Output the [X, Y] coordinate of the center of the cell containing the given text.  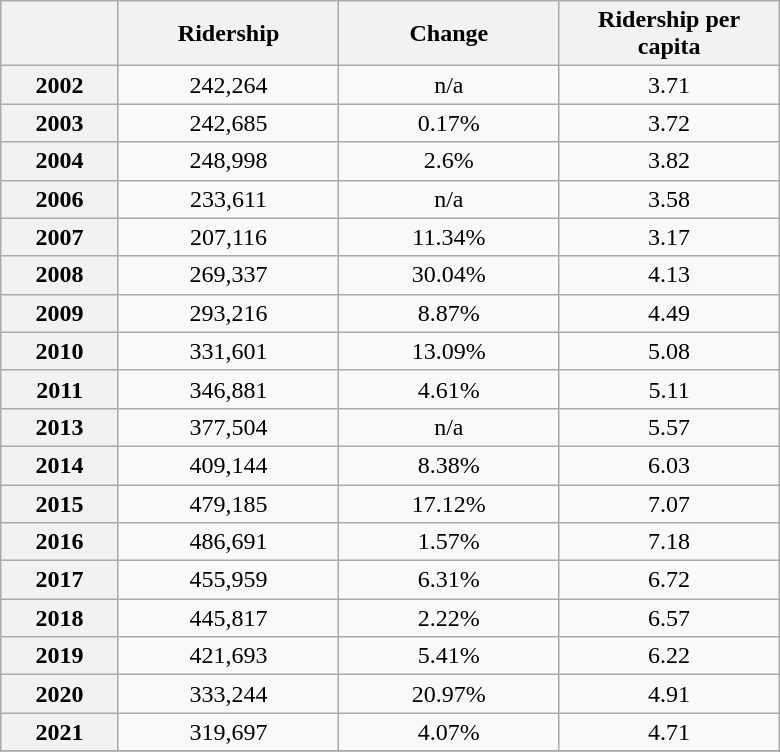
2003 [60, 123]
2013 [60, 427]
2009 [60, 313]
2020 [60, 694]
8.87% [449, 313]
4.61% [449, 389]
2008 [60, 275]
2.22% [449, 618]
2002 [60, 85]
479,185 [228, 503]
486,691 [228, 542]
2006 [60, 199]
6.31% [449, 580]
Ridership [228, 34]
4.13 [669, 275]
13.09% [449, 351]
346,881 [228, 389]
421,693 [228, 656]
2016 [60, 542]
17.12% [449, 503]
2018 [60, 618]
4.91 [669, 694]
2021 [60, 732]
7.07 [669, 503]
2019 [60, 656]
2017 [60, 580]
8.38% [449, 465]
2010 [60, 351]
Change [449, 34]
3.17 [669, 237]
2015 [60, 503]
2004 [60, 161]
455,959 [228, 580]
11.34% [449, 237]
2.6% [449, 161]
4.49 [669, 313]
2014 [60, 465]
1.57% [449, 542]
248,998 [228, 161]
4.71 [669, 732]
207,116 [228, 237]
6.22 [669, 656]
30.04% [449, 275]
3.82 [669, 161]
20.97% [449, 694]
409,144 [228, 465]
3.72 [669, 123]
6.72 [669, 580]
5.11 [669, 389]
3.71 [669, 85]
2007 [60, 237]
6.03 [669, 465]
445,817 [228, 618]
5.08 [669, 351]
6.57 [669, 618]
377,504 [228, 427]
7.18 [669, 542]
5.57 [669, 427]
2011 [60, 389]
233,611 [228, 199]
269,337 [228, 275]
293,216 [228, 313]
333,244 [228, 694]
5.41% [449, 656]
3.58 [669, 199]
331,601 [228, 351]
242,685 [228, 123]
Ridership per capita [669, 34]
242,264 [228, 85]
0.17% [449, 123]
319,697 [228, 732]
4.07% [449, 732]
